Scan for the cell matching the given text and deliver its (X, Y) coordinate at center. 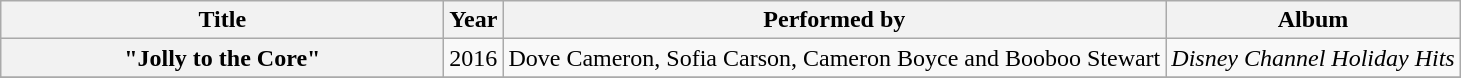
"Jolly to the Core" (222, 58)
Disney Channel Holiday Hits (1313, 58)
Year (474, 20)
Dove Cameron, Sofia Carson, Cameron Boyce and Booboo Stewart (834, 58)
Title (222, 20)
Album (1313, 20)
2016 (474, 58)
Performed by (834, 20)
